Extract the [X, Y] coordinate from the center of the cell holding the provided text.  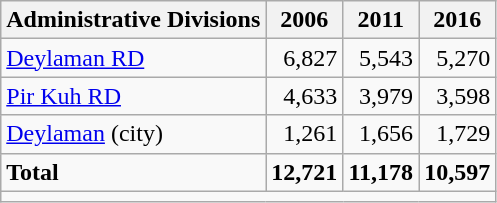
Total [134, 172]
12,721 [304, 172]
1,729 [458, 134]
10,597 [458, 172]
Administrative Divisions [134, 20]
1,261 [304, 134]
5,270 [458, 58]
2016 [458, 20]
6,827 [304, 58]
11,178 [381, 172]
3,979 [381, 96]
3,598 [458, 96]
Pir Kuh RD [134, 96]
5,543 [381, 58]
Deylaman (city) [134, 134]
2011 [381, 20]
1,656 [381, 134]
4,633 [304, 96]
2006 [304, 20]
Deylaman RD [134, 58]
